Search for the cell housing the specified text and yield its [x, y] center coordinate. 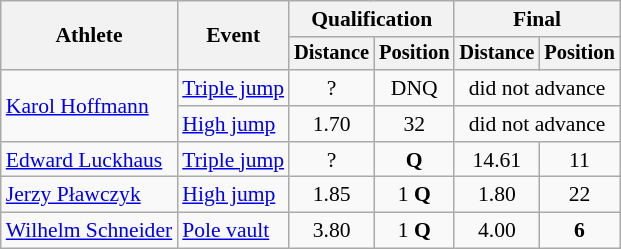
Edward Luckhaus [90, 160]
Karol Hoffmann [90, 106]
1.70 [332, 124]
Qualification [372, 19]
Jerzy Pławczyk [90, 195]
3.80 [332, 231]
14.61 [496, 160]
Wilhelm Schneider [90, 231]
1.80 [496, 195]
4.00 [496, 231]
Event [233, 36]
DNQ [414, 88]
Pole vault [233, 231]
32 [414, 124]
22 [579, 195]
11 [579, 160]
Final [536, 19]
Athlete [90, 36]
6 [579, 231]
1.85 [332, 195]
Q [414, 160]
